Scan for the cell matching the given text and deliver its [x, y] coordinate at center. 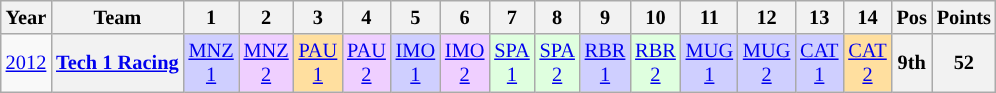
RBR1 [605, 63]
9 [605, 17]
10 [655, 17]
14 [867, 17]
9th [912, 63]
2 [266, 17]
6 [464, 17]
5 [416, 17]
MUG1 [710, 63]
7 [512, 17]
4 [366, 17]
IMO1 [416, 63]
52 [964, 63]
Tech 1 Racing [117, 63]
SPA2 [558, 63]
11 [710, 17]
13 [819, 17]
PAU1 [318, 63]
MNZ1 [212, 63]
CAT1 [819, 63]
CAT2 [867, 63]
Points [964, 17]
1 [212, 17]
Year [26, 17]
3 [318, 17]
12 [766, 17]
MUG2 [766, 63]
SPA1 [512, 63]
Team [117, 17]
IMO2 [464, 63]
Pos [912, 17]
RBR2 [655, 63]
PAU2 [366, 63]
8 [558, 17]
MNZ2 [266, 63]
2012 [26, 63]
